Return the (X, Y) coordinate for the center point of the cell that contains the specified text.  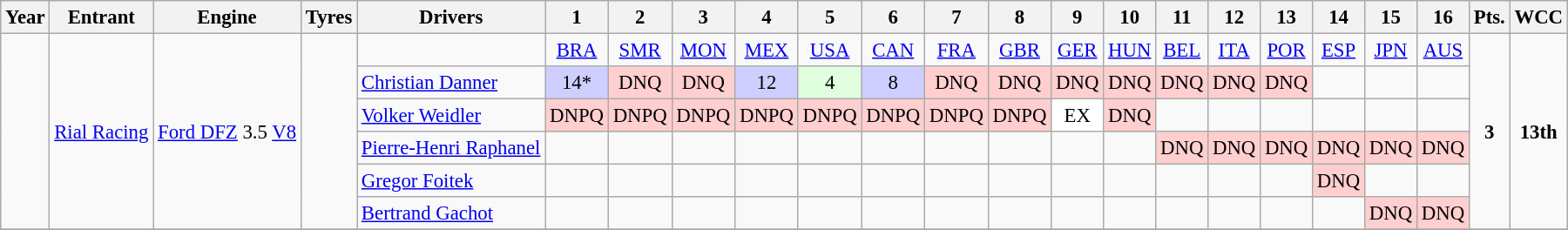
BRA (577, 51)
Drivers (451, 17)
16 (1443, 17)
AUS (1443, 51)
Entrant (101, 17)
EX (1078, 116)
Pts. (1490, 17)
Volker Weidler (451, 116)
POR (1287, 51)
5 (829, 17)
10 (1130, 17)
Christian Danner (451, 83)
BEL (1182, 51)
7 (956, 17)
Gregor Foitek (451, 181)
Engine (227, 17)
1 (577, 17)
HUN (1130, 51)
3 (704, 17)
SMR (639, 51)
Bertrand Gachot (451, 213)
WCC (1538, 17)
14 (1339, 17)
ITA (1234, 51)
Tyres (328, 17)
GBR (1019, 51)
MEX (767, 51)
Pierre-Henri Raphanel (451, 148)
2 (639, 17)
MON (704, 51)
CAN (894, 51)
14* (577, 83)
ESP (1339, 51)
JPN (1391, 51)
USA (829, 51)
9 (1078, 17)
GER (1078, 51)
15 (1391, 17)
FRA (956, 51)
13 (1287, 17)
Year (25, 17)
11 (1182, 17)
6 (894, 17)
